Find where the given text appears and provide that cell's center as (X, Y) coordinate. 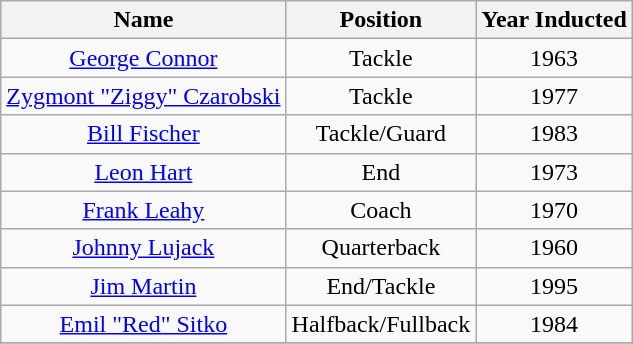
1984 (554, 324)
End (381, 172)
Halfback/Fullback (381, 324)
Coach (381, 210)
Bill Fischer (144, 134)
Year Inducted (554, 20)
1963 (554, 58)
Jim Martin (144, 286)
Johnny Lujack (144, 248)
Quarterback (381, 248)
1960 (554, 248)
1983 (554, 134)
Position (381, 20)
1970 (554, 210)
1995 (554, 286)
Tackle/Guard (381, 134)
Frank Leahy (144, 210)
End/Tackle (381, 286)
Zygmont "Ziggy" Czarobski (144, 96)
1973 (554, 172)
George Connor (144, 58)
Emil "Red" Sitko (144, 324)
Name (144, 20)
Leon Hart (144, 172)
1977 (554, 96)
